Scan for the cell matching the given text and deliver its (X, Y) coordinate at center. 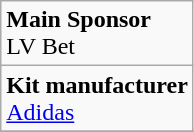
Main Sponsor LV Bet (98, 34)
Kit manufacturer Adidas (98, 98)
